Determine the [x, y] coordinate at the center of the cell enclosing the given text.  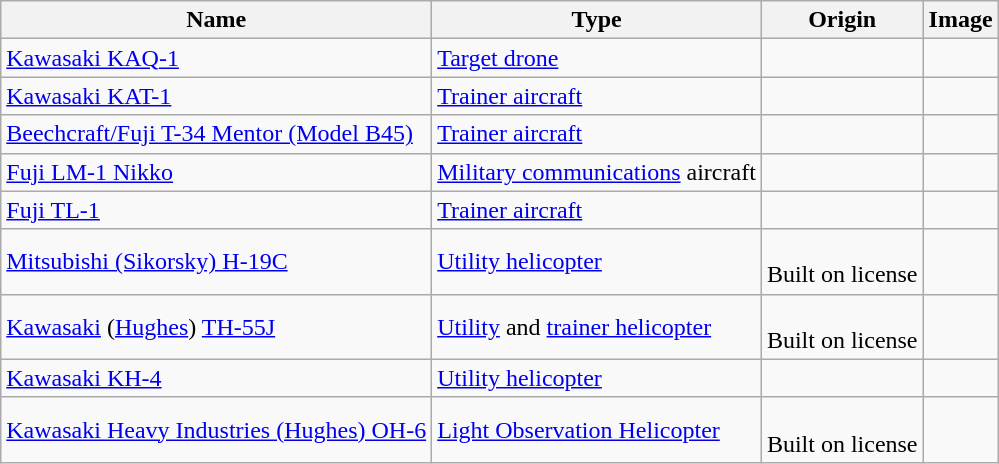
Image [960, 20]
Military communications aircraft [597, 172]
Beechcraft/Fuji T-34 Mentor (Model B45) [216, 134]
Fuji LM-1 Nikko [216, 172]
Kawasaki KAQ-1 [216, 58]
Origin [842, 20]
Type [597, 20]
Target drone [597, 58]
Kawasaki KH-4 [216, 378]
Fuji TL-1 [216, 210]
Kawasaki Heavy Industries (Hughes) OH-6 [216, 430]
Utility and trainer helicopter [597, 326]
Kawasaki (Hughes) TH-55J [216, 326]
Mitsubishi (Sikorsky) H-19C [216, 262]
Kawasaki KAT-1 [216, 96]
Light Observation Helicopter [597, 430]
Name [216, 20]
